For the text-containing cell, return its midpoint in (x, y) coordinate format. 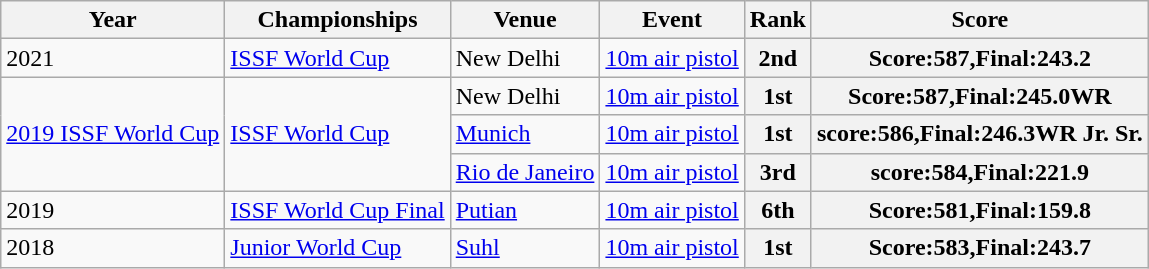
6th (778, 210)
2021 (113, 58)
Score (980, 20)
Year (113, 20)
Event (672, 20)
Putian (525, 210)
Junior World Cup (338, 248)
2nd (778, 58)
2019 ISSF World Cup (113, 134)
Score:587,Final:243.2 (980, 58)
2019 (113, 210)
Rio de Janeiro (525, 172)
Score:581,Final:159.8 (980, 210)
3rd (778, 172)
score:584,Final:221.9 (980, 172)
ISSF World Cup Final (338, 210)
Munich (525, 134)
Venue (525, 20)
Score:587,Final:245.0WR (980, 96)
score:586,Final:246.3WR Jr. Sr. (980, 134)
Championships (338, 20)
Score:583,Final:243.7 (980, 248)
Suhl (525, 248)
2018 (113, 248)
Rank (778, 20)
